Provide the [X, Y] coordinate of the cell's center where the given text is located.  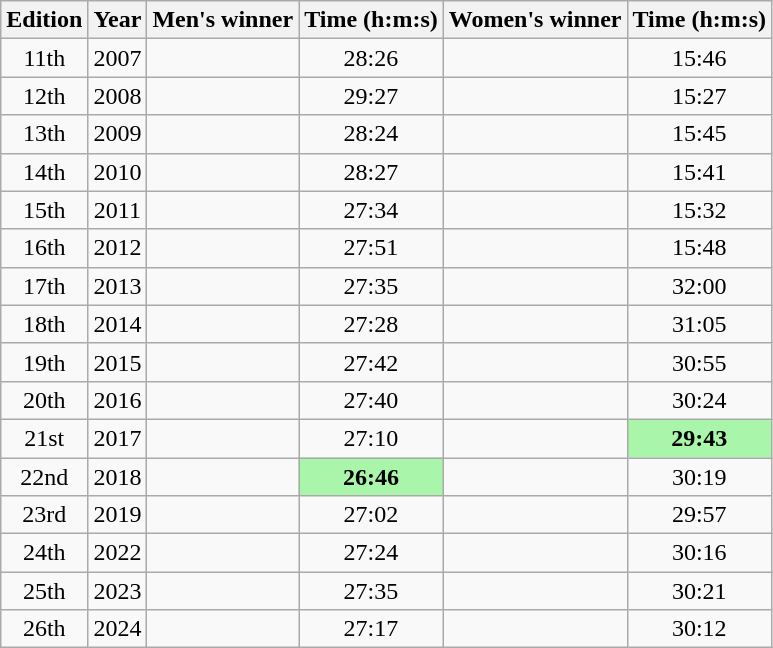
2016 [118, 400]
26th [44, 629]
30:24 [700, 400]
15:45 [700, 134]
27:17 [372, 629]
27:51 [372, 248]
15:46 [700, 58]
30:12 [700, 629]
2010 [118, 172]
2018 [118, 477]
28:24 [372, 134]
20th [44, 400]
15th [44, 210]
2023 [118, 591]
29:57 [700, 515]
2013 [118, 286]
19th [44, 362]
29:43 [700, 438]
Year [118, 20]
27:02 [372, 515]
29:27 [372, 96]
25th [44, 591]
15:27 [700, 96]
17th [44, 286]
27:24 [372, 553]
12th [44, 96]
15:41 [700, 172]
28:27 [372, 172]
32:00 [700, 286]
27:28 [372, 324]
28:26 [372, 58]
24th [44, 553]
2024 [118, 629]
30:19 [700, 477]
15:48 [700, 248]
Edition [44, 20]
2009 [118, 134]
21st [44, 438]
27:10 [372, 438]
13th [44, 134]
31:05 [700, 324]
23rd [44, 515]
Women's winner [535, 20]
18th [44, 324]
30:55 [700, 362]
30:21 [700, 591]
26:46 [372, 477]
27:42 [372, 362]
2008 [118, 96]
27:34 [372, 210]
2017 [118, 438]
27:40 [372, 400]
2011 [118, 210]
2022 [118, 553]
16th [44, 248]
2014 [118, 324]
22nd [44, 477]
2007 [118, 58]
2015 [118, 362]
14th [44, 172]
11th [44, 58]
2019 [118, 515]
15:32 [700, 210]
Men's winner [223, 20]
2012 [118, 248]
30:16 [700, 553]
